Capture the cell that displays the provided text and extract its [x, y] central coordinate. 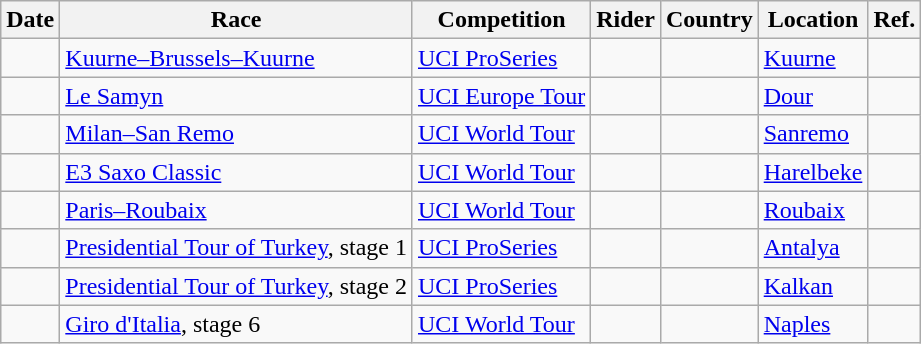
Location [813, 20]
Le Samyn [236, 96]
Harelbeke [813, 172]
Race [236, 20]
Milan–San Remo [236, 134]
Ref. [894, 20]
Presidential Tour of Turkey, stage 2 [236, 286]
E3 Saxo Classic [236, 172]
Sanremo [813, 134]
Paris–Roubaix [236, 210]
Presidential Tour of Turkey, stage 1 [236, 248]
UCI Europe Tour [501, 96]
Giro d'Italia, stage 6 [236, 324]
Roubaix [813, 210]
Kuurne [813, 58]
Kuurne–Brussels–Kuurne [236, 58]
Naples [813, 324]
Rider [626, 20]
Date [30, 20]
Country [709, 20]
Kalkan [813, 286]
Antalya [813, 248]
Dour [813, 96]
Competition [501, 20]
